Output the [X, Y] coordinate of the center of the cell containing the given text.  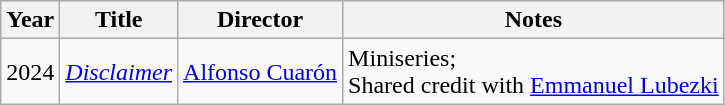
Miniseries;Shared credit with Emmanuel Lubezki [534, 72]
Director [260, 20]
2024 [30, 72]
Alfonso Cuarón [260, 72]
Year [30, 20]
Disclaimer [119, 72]
Notes [534, 20]
Title [119, 20]
